Find where the given text appears and provide that cell's center as (x, y) coordinate. 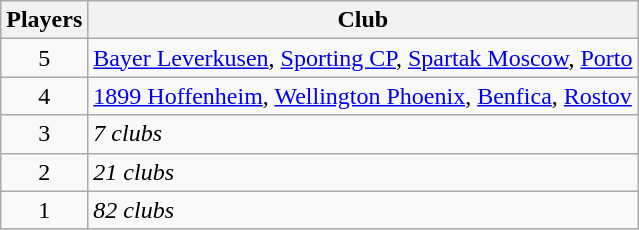
3 (44, 134)
Club (363, 20)
1899 Hoffenheim, Wellington Phoenix, Benfica, Rostov (363, 96)
82 clubs (363, 210)
2 (44, 172)
5 (44, 58)
21 clubs (363, 172)
Bayer Leverkusen, Sporting CP, Spartak Moscow, Porto (363, 58)
7 clubs (363, 134)
1 (44, 210)
4 (44, 96)
Players (44, 20)
